Search for the cell housing the specified text and yield its [x, y] center coordinate. 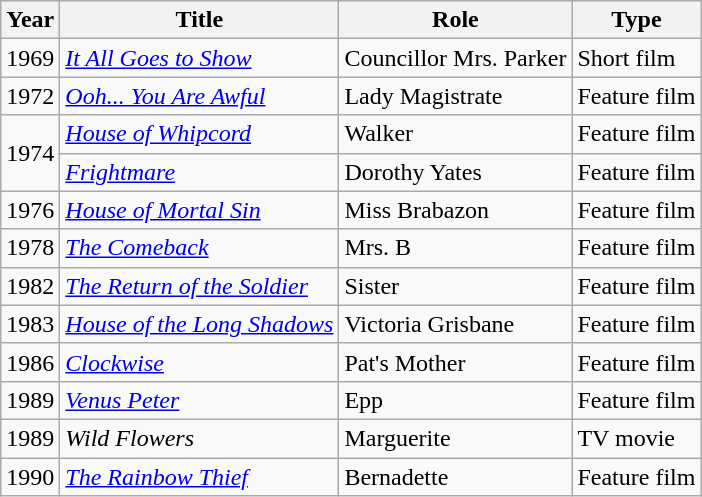
1983 [30, 324]
Walker [456, 134]
Epp [456, 400]
1978 [30, 248]
Short film [636, 58]
The Comeback [200, 248]
1990 [30, 477]
House of Whipcord [200, 134]
Wild Flowers [200, 438]
Type [636, 20]
1976 [30, 210]
Pat's Mother [456, 362]
House of the Long Shadows [200, 324]
It All Goes to Show [200, 58]
1969 [30, 58]
1982 [30, 286]
The Return of the Soldier [200, 286]
Ooh... You Are Awful [200, 96]
Year [30, 20]
Frightmare [200, 172]
Lady Magistrate [456, 96]
Dorothy Yates [456, 172]
Miss Brabazon [456, 210]
Victoria Grisbane [456, 324]
Clockwise [200, 362]
Sister [456, 286]
Role [456, 20]
House of Mortal Sin [200, 210]
Title [200, 20]
Bernadette [456, 477]
Venus Peter [200, 400]
1972 [30, 96]
Councillor Mrs. Parker [456, 58]
TV movie [636, 438]
The Rainbow Thief [200, 477]
1986 [30, 362]
Marguerite [456, 438]
1974 [30, 153]
Mrs. B [456, 248]
